Return the (X, Y) coordinate for the center point of the cell that contains the specified text.  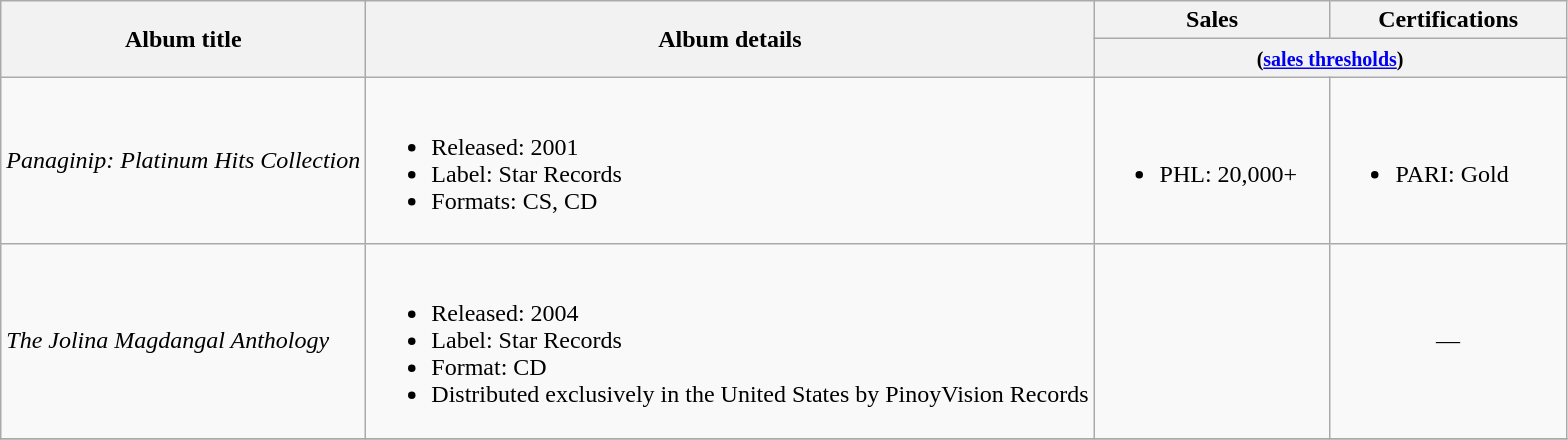
— (1448, 341)
Certifications (1448, 20)
Released: 2001Label: Star RecordsFormats: CS, CD (730, 160)
Album details (730, 39)
Sales (1212, 20)
PARI: Gold (1448, 160)
The Jolina Magdangal Anthology (184, 341)
(sales thresholds) (1330, 58)
Panaginip: Platinum Hits Collection (184, 160)
Released: 2004Label: Star RecordsFormat: CDDistributed exclusively in the United States by PinoyVision Records (730, 341)
PHL: 20,000+ (1212, 160)
Album title (184, 39)
